Find where the given text appears and provide that cell's center as (x, y) coordinate. 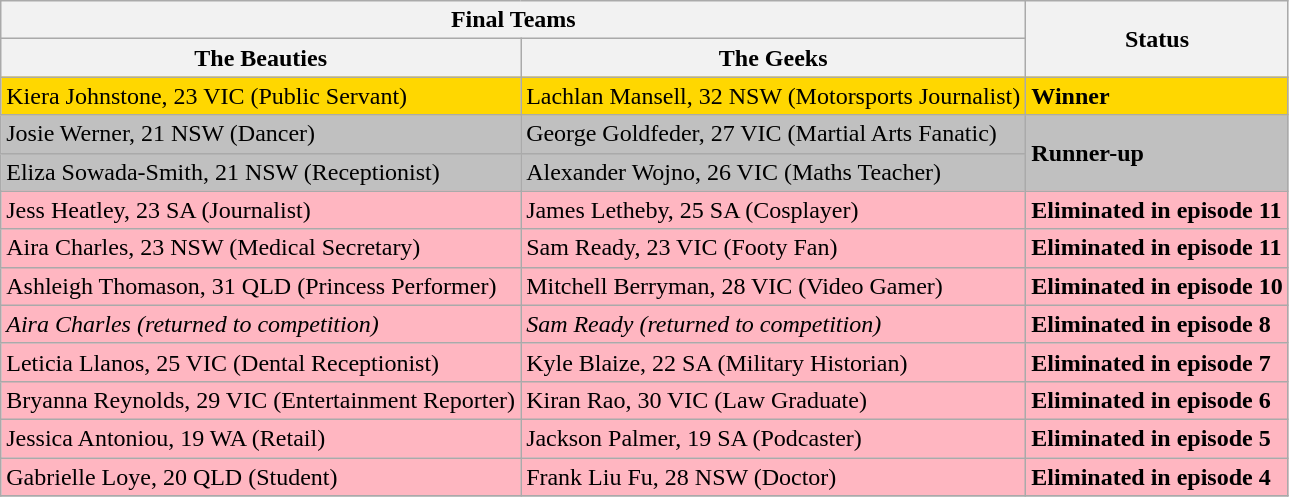
Jess Heatley, 23 SA (Journalist) (261, 210)
The Beauties (261, 58)
Josie Werner, 21 NSW (Dancer) (261, 134)
Status (1157, 39)
Kiran Rao, 30 VIC (Law Graduate) (774, 400)
Bryanna Reynolds, 29 VIC (Entertainment Reporter) (261, 400)
Kyle Blaize, 22 SA (Military Historian) (774, 362)
Mitchell Berryman, 28 VIC (Video Gamer) (774, 286)
Eliminated in episode 4 (1157, 477)
Winner (1157, 96)
Aira Charles, 23 NSW (Medical Secretary) (261, 248)
Kiera Johnstone, 23 VIC (Public Servant) (261, 96)
Gabrielle Loye, 20 QLD (Student) (261, 477)
Lachlan Mansell, 32 NSW (Motorsports Journalist) (774, 96)
Jessica Antoniou, 19 WA (Retail) (261, 438)
The Geeks (774, 58)
James Letheby, 25 SA (Cosplayer) (774, 210)
Eliminated in episode 7 (1157, 362)
Eliminated in episode 10 (1157, 286)
Runner-up (1157, 153)
Eliminated in episode 6 (1157, 400)
Sam Ready (returned to competition) (774, 324)
Leticia Llanos, 25 VIC (Dental Receptionist) (261, 362)
Final Teams (514, 20)
Alexander Wojno, 26 VIC (Maths Teacher) (774, 172)
Ashleigh Thomason, 31 QLD (Princess Performer) (261, 286)
Aira Charles (returned to competition) (261, 324)
Sam Ready, 23 VIC (Footy Fan) (774, 248)
Eliminated in episode 8 (1157, 324)
Frank Liu Fu, 28 NSW (Doctor) (774, 477)
Eliminated in episode 5 (1157, 438)
George Goldfeder, 27 VIC (Martial Arts Fanatic) (774, 134)
Eliza Sowada-Smith, 21 NSW (Receptionist) (261, 172)
Jackson Palmer, 19 SA (Podcaster) (774, 438)
